Identify which cell holds the provided text, then report its [X, Y] central coordinate. 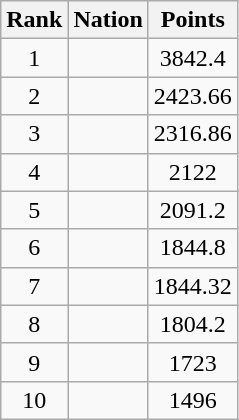
1 [34, 58]
1844.32 [192, 286]
2423.66 [192, 96]
7 [34, 286]
1496 [192, 400]
4 [34, 172]
5 [34, 210]
1804.2 [192, 324]
8 [34, 324]
Rank [34, 20]
2122 [192, 172]
9 [34, 362]
1844.8 [192, 248]
1723 [192, 362]
2 [34, 96]
3842.4 [192, 58]
Nation [108, 20]
10 [34, 400]
2316.86 [192, 134]
3 [34, 134]
6 [34, 248]
Points [192, 20]
2091.2 [192, 210]
